Detect which cell encompasses the target text, then output its (x, y) center coordinate. 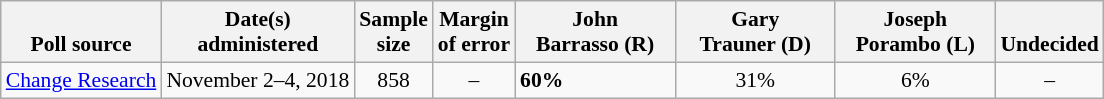
Samplesize (393, 32)
GaryTrauner (D) (755, 32)
Undecided (1049, 32)
Date(s)administered (258, 32)
Marginof error (474, 32)
858 (393, 80)
JohnBarrasso (R) (595, 32)
JosephPorambo (L) (915, 32)
Poll source (82, 32)
60% (595, 80)
31% (755, 80)
Change Research (82, 80)
6% (915, 80)
November 2–4, 2018 (258, 80)
